Output the (X, Y) coordinate of the center of the cell containing the given text.  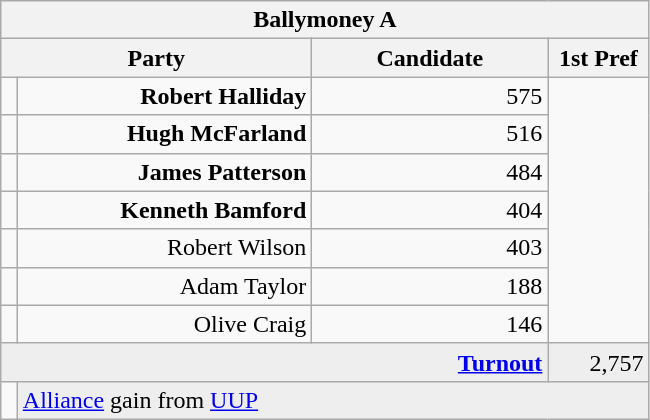
Party (156, 58)
Robert Wilson (164, 248)
Hugh McFarland (164, 134)
404 (430, 210)
1st Pref (598, 58)
Kenneth Bamford (164, 210)
484 (430, 172)
575 (430, 96)
403 (430, 248)
James Patterson (164, 172)
Candidate (430, 58)
516 (430, 134)
Ballymoney A (325, 20)
Turnout (274, 362)
Alliance gain from UUP (333, 400)
Robert Halliday (164, 96)
188 (430, 286)
Olive Craig (164, 324)
2,757 (598, 362)
146 (430, 324)
Adam Taylor (164, 286)
